Search for the cell housing the specified text and yield its (x, y) center coordinate. 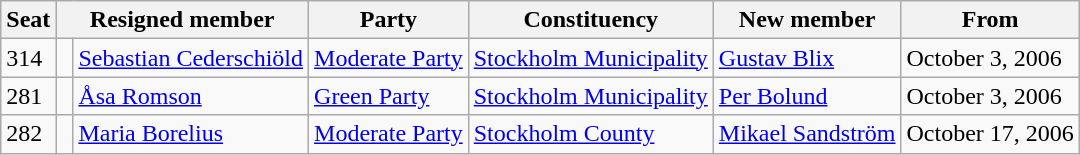
Gustav Blix (807, 58)
Per Bolund (807, 96)
Seat (28, 20)
Sebastian Cederschiöld (191, 58)
Constituency (590, 20)
October 17, 2006 (990, 134)
282 (28, 134)
Stockholm County (590, 134)
314 (28, 58)
281 (28, 96)
Åsa Romson (191, 96)
From (990, 20)
Mikael Sandström (807, 134)
Party (389, 20)
Resigned member (182, 20)
Green Party (389, 96)
Maria Borelius (191, 134)
New member (807, 20)
